From the cell containing the given text, extract its center point as [x, y] coordinate. 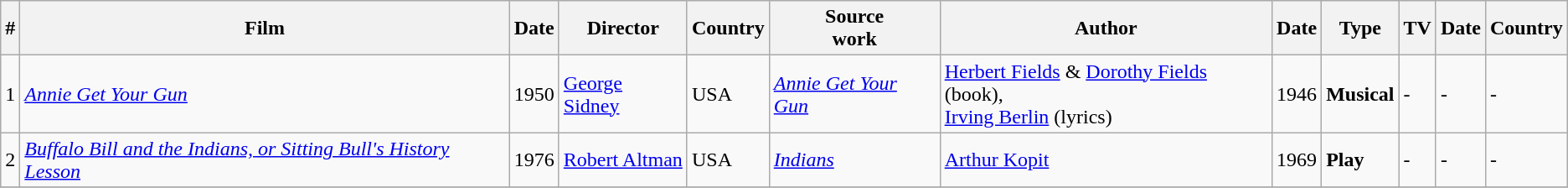
Author [1106, 29]
Musical [1360, 94]
Arthur Kopit [1106, 159]
TV [1417, 29]
Robert Altman [623, 159]
1950 [534, 94]
Film [265, 29]
George Sidney [623, 94]
1969 [1297, 159]
Sourcework [854, 29]
Play [1360, 159]
1946 [1297, 94]
Director [623, 29]
Indians [854, 159]
Buffalo Bill and the Indians, or Sitting Bull's History Lesson [265, 159]
2 [10, 159]
Type [1360, 29]
1 [10, 94]
Herbert Fields & Dorothy Fields (book),Irving Berlin (lyrics) [1106, 94]
1976 [534, 159]
# [10, 29]
